From the cell containing the given text, extract its center point as (X, Y) coordinate. 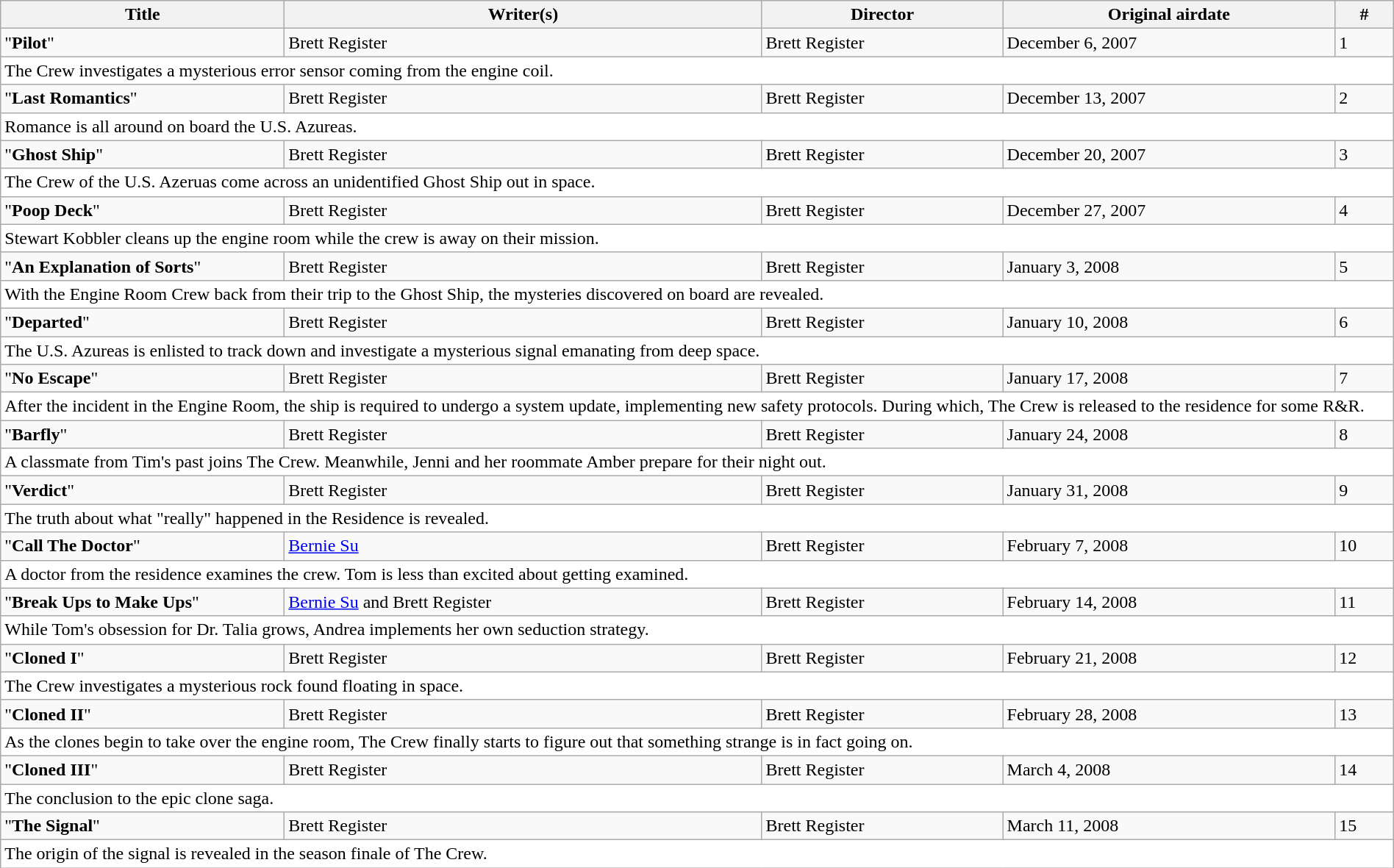
"Verdict" (143, 490)
The conclusion to the epic clone saga. (697, 797)
"Break Ups to Make Ups" (143, 602)
"An Explanation of Sorts" (143, 266)
"Cloned I" (143, 658)
"Pilot" (143, 43)
February 14, 2008 (1169, 602)
Bernie Su and Brett Register (523, 602)
December 6, 2007 (1169, 43)
"Call The Doctor" (143, 546)
10 (1365, 546)
March 11, 2008 (1169, 826)
6 (1365, 322)
"Last Romantics" (143, 98)
January 17, 2008 (1169, 379)
While Tom's obsession for Dr. Talia grows, Andrea implements her own seduction strategy. (697, 630)
December 20, 2007 (1169, 154)
The U.S. Azureas is enlisted to track down and investigate a mysterious signal emanating from deep space. (697, 351)
11 (1365, 602)
"The Signal" (143, 826)
# (1365, 15)
3 (1365, 154)
The Crew investigates a mysterious rock found floating in space. (697, 686)
The origin of the signal is revealed in the season finale of The Crew. (697, 854)
2 (1365, 98)
Original airdate (1169, 15)
Director (882, 15)
January 3, 2008 (1169, 266)
Bernie Su (523, 546)
Stewart Kobbler cleans up the engine room while the crew is away on their mission. (697, 238)
February 7, 2008 (1169, 546)
The Crew investigates a mysterious error sensor coming from the engine coil. (697, 71)
February 21, 2008 (1169, 658)
The Crew of the U.S. Azeruas come across an unidentified Ghost Ship out in space. (697, 182)
8 (1365, 434)
With the Engine Room Crew back from their trip to the Ghost Ship, the mysteries discovered on board are revealed. (697, 294)
"Ghost Ship" (143, 154)
January 31, 2008 (1169, 490)
1 (1365, 43)
Romance is all around on board the U.S. Azureas. (697, 126)
January 24, 2008 (1169, 434)
"Cloned II" (143, 714)
9 (1365, 490)
December 27, 2007 (1169, 210)
12 (1365, 658)
The truth about what "really" happened in the Residence is revealed. (697, 518)
15 (1365, 826)
"Barfly" (143, 434)
"Cloned III" (143, 770)
"No Escape" (143, 379)
A classmate from Tim's past joins The Crew. Meanwhile, Jenni and her roommate Amber prepare for their night out. (697, 462)
December 13, 2007 (1169, 98)
14 (1365, 770)
January 10, 2008 (1169, 322)
"Departed" (143, 322)
5 (1365, 266)
13 (1365, 714)
Writer(s) (523, 15)
"Poop Deck" (143, 210)
7 (1365, 379)
A doctor from the residence examines the crew. Tom is less than excited about getting examined. (697, 574)
As the clones begin to take over the engine room, The Crew finally starts to figure out that something strange is in fact going on. (697, 742)
March 4, 2008 (1169, 770)
4 (1365, 210)
Title (143, 15)
February 28, 2008 (1169, 714)
